Output the [X, Y] coordinate of the center of the cell containing the given text.  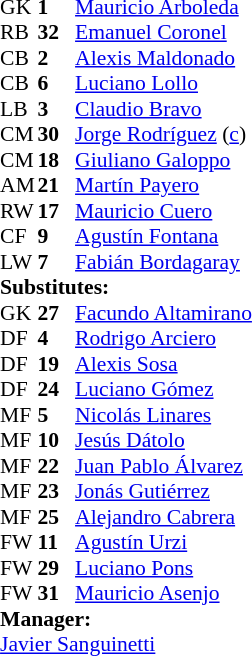
CF [19, 237]
31 [57, 593]
Juan Pablo Álvarez [164, 466]
19 [57, 364]
25 [57, 517]
Rodrigo Arciero [164, 339]
Martín Payero [164, 185]
5 [57, 415]
9 [57, 237]
18 [57, 160]
Alexis Sosa [164, 364]
30 [57, 135]
Nicolás Linares [164, 415]
4 [57, 339]
Facundo Altamirano [164, 313]
AM [19, 185]
RB [19, 33]
Agustín Urzi [164, 543]
LW [19, 262]
Mauricio Cuero [164, 211]
6 [57, 83]
Luciano Gómez [164, 389]
Jonás Gutiérrez [164, 491]
GK [19, 313]
Substitutes: [126, 287]
Emanuel Coronel [164, 33]
22 [57, 466]
Jesús Dátolo [164, 441]
17 [57, 211]
Mauricio Asenjo [164, 593]
Fabián Bordagaray [164, 262]
Alexis Maldonado [164, 58]
27 [57, 313]
Giuliano Galoppo [164, 160]
2 [57, 58]
21 [57, 185]
Manager: [126, 619]
Claudio Bravo [164, 109]
23 [57, 491]
29 [57, 568]
3 [57, 109]
Luciano Pons [164, 568]
24 [57, 389]
7 [57, 262]
Agustín Fontana [164, 237]
11 [57, 543]
LB [19, 109]
RW [19, 211]
Luciano Lollo [164, 83]
Alejandro Cabrera [164, 517]
32 [57, 33]
Jorge Rodríguez (c) [164, 135]
10 [57, 441]
